Locate the cell with the specified text and output its [x, y] center coordinate. 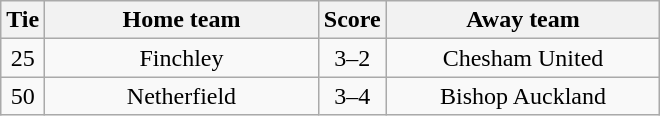
25 [23, 58]
Home team [182, 20]
Away team [523, 20]
3–4 [352, 96]
Score [352, 20]
Finchley [182, 58]
3–2 [352, 58]
Bishop Auckland [523, 96]
Netherfield [182, 96]
Tie [23, 20]
50 [23, 96]
Chesham United [523, 58]
